Extract the [x, y] coordinate from the center of the cell holding the provided text.  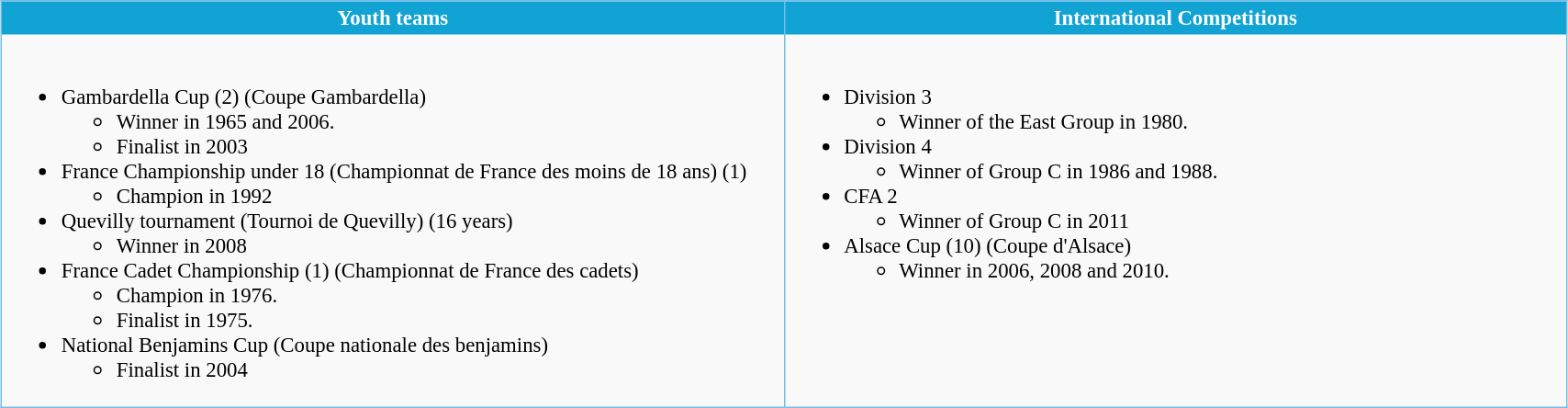
International Competitions [1175, 18]
Youth teams [393, 18]
